From the cell containing the given text, extract its center point as [x, y] coordinate. 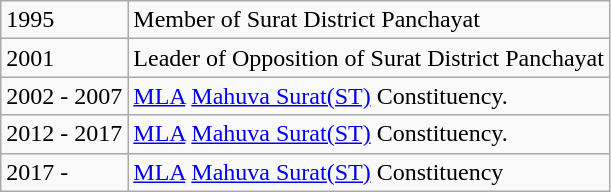
Member of Surat District Panchayat [369, 20]
MLA Mahuva Surat(ST) Constituency [369, 172]
2017 - [64, 172]
2001 [64, 58]
Leader of Opposition of Surat District Panchayat [369, 58]
1995 [64, 20]
2002 - 2007 [64, 96]
2012 - 2017 [64, 134]
